Search for the cell housing the specified text and yield its [x, y] center coordinate. 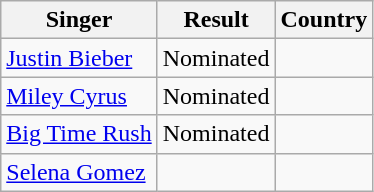
Result [216, 20]
Miley Cyrus [79, 96]
Big Time Rush [79, 134]
Justin Bieber [79, 58]
Country [324, 20]
Singer [79, 20]
Selena Gomez [79, 172]
